Output the [x, y] coordinate of the center of the cell containing the given text.  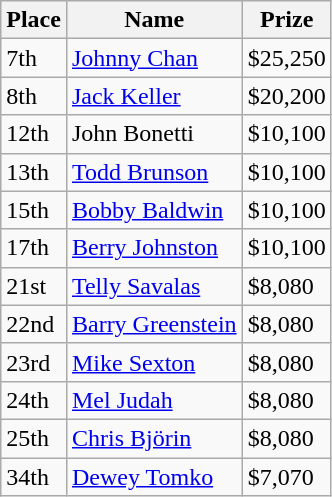
13th [34, 172]
24th [34, 400]
34th [34, 477]
7th [34, 58]
Prize [286, 20]
22nd [34, 324]
$20,200 [286, 96]
Telly Savalas [154, 286]
Berry Johnston [154, 248]
Name [154, 20]
21st [34, 286]
$7,070 [286, 477]
17th [34, 248]
Barry Greenstein [154, 324]
Mel Judah [154, 400]
12th [34, 134]
25th [34, 438]
Chris Björin [154, 438]
Place [34, 20]
Mike Sexton [154, 362]
Johnny Chan [154, 58]
Jack Keller [154, 96]
John Bonetti [154, 134]
8th [34, 96]
Todd Brunson [154, 172]
23rd [34, 362]
Bobby Baldwin [154, 210]
$25,250 [286, 58]
Dewey Tomko [154, 477]
15th [34, 210]
